For the text-containing cell, return its midpoint in [X, Y] coordinate format. 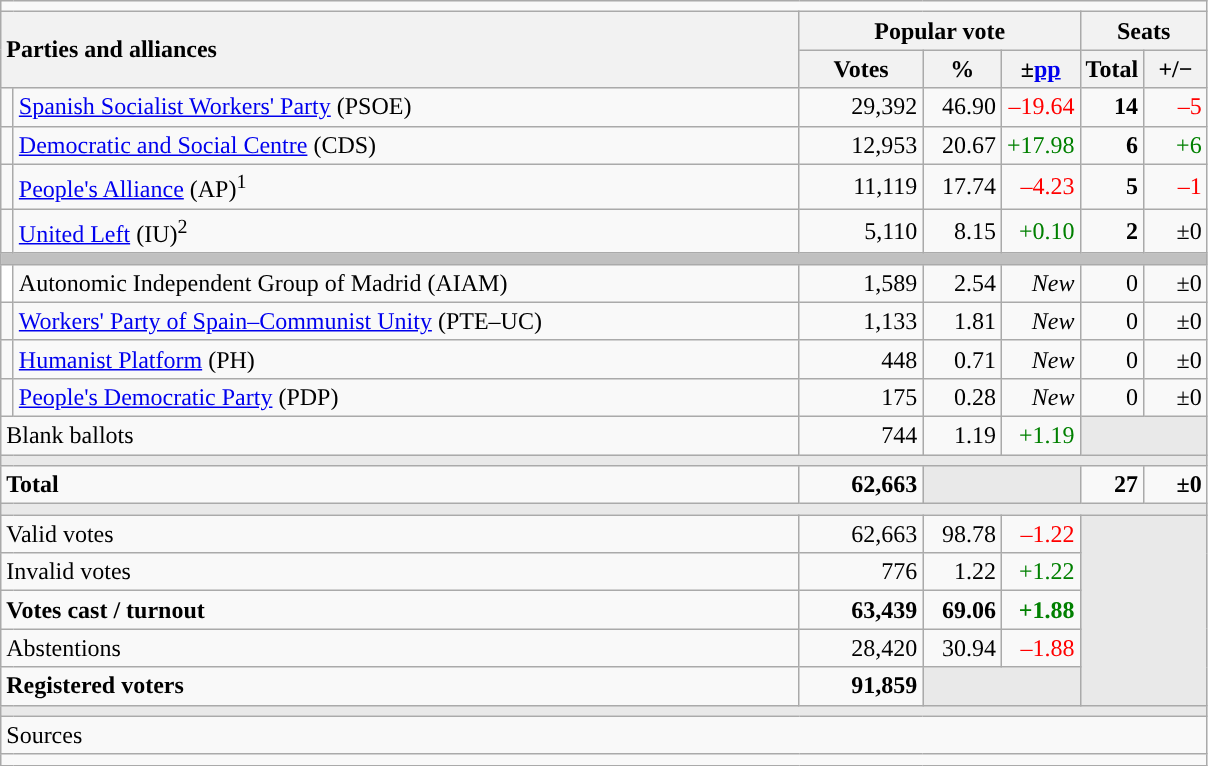
175 [861, 397]
27 [1112, 485]
1.81 [962, 321]
63,439 [861, 610]
28,420 [861, 648]
2.54 [962, 283]
Humanist Platform (PH) [406, 359]
1,589 [861, 283]
Votes cast / turnout [400, 610]
12,953 [861, 145]
+6 [1176, 145]
0.28 [962, 397]
776 [861, 572]
–5 [1176, 107]
Seats [1144, 31]
17.74 [962, 186]
Autonomic Independent Group of Madrid (AIAM) [406, 283]
Blank ballots [400, 435]
Parties and alliances [400, 50]
69.06 [962, 610]
+17.98 [1040, 145]
1.19 [962, 435]
±pp [1040, 69]
11,119 [861, 186]
448 [861, 359]
Popular vote [940, 31]
5,110 [861, 232]
Spanish Socialist Workers' Party (PSOE) [406, 107]
+1.22 [1040, 572]
Sources [604, 735]
8.15 [962, 232]
30.94 [962, 648]
+/− [1176, 69]
Valid votes [400, 534]
6 [1112, 145]
–1.22 [1040, 534]
–4.23 [1040, 186]
Workers' Party of Spain–Communist Unity (PTE–UC) [406, 321]
+0.10 [1040, 232]
People's Alliance (AP)1 [406, 186]
Democratic and Social Centre (CDS) [406, 145]
46.90 [962, 107]
Invalid votes [400, 572]
1.22 [962, 572]
2 [1112, 232]
98.78 [962, 534]
14 [1112, 107]
Abstentions [400, 648]
91,859 [861, 686]
Votes [861, 69]
0.71 [962, 359]
+1.88 [1040, 610]
% [962, 69]
–1.88 [1040, 648]
People's Democratic Party (PDP) [406, 397]
Registered voters [400, 686]
1,133 [861, 321]
5 [1112, 186]
–1 [1176, 186]
20.67 [962, 145]
United Left (IU)2 [406, 232]
744 [861, 435]
29,392 [861, 107]
–19.64 [1040, 107]
+1.19 [1040, 435]
